For the text-containing cell, return its midpoint in [X, Y] coordinate format. 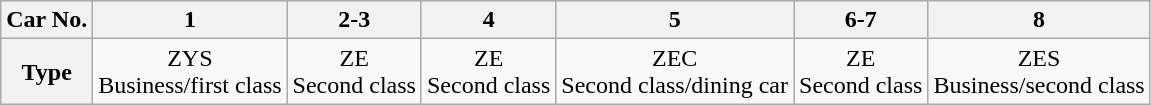
6-7 [861, 20]
Car No. [47, 20]
ZESBusiness/second class [1039, 72]
4 [488, 20]
2-3 [354, 20]
ZYSBusiness/first class [190, 72]
ZECSecond class/dining car [675, 72]
Type [47, 72]
1 [190, 20]
8 [1039, 20]
5 [675, 20]
